Determine the (X, Y) coordinate at the center of the cell enclosing the given text.  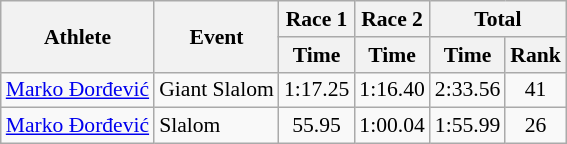
Race 2 (392, 19)
Event (216, 36)
1:55.99 (468, 126)
Rank (536, 55)
Giant Slalom (216, 90)
Slalom (216, 126)
Athlete (78, 36)
26 (536, 126)
55.95 (316, 126)
2:33.56 (468, 90)
1:00.04 (392, 126)
1:16.40 (392, 90)
41 (536, 90)
Race 1 (316, 19)
Total (498, 19)
1:17.25 (316, 90)
